Scan for the cell matching the given text and deliver its [X, Y] coordinate at center. 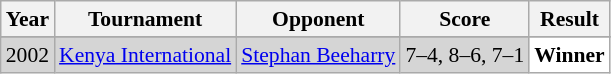
7–4, 8–6, 7–1 [464, 55]
2002 [28, 55]
Stephan Beeharry [318, 55]
Year [28, 19]
Kenya International [145, 55]
Score [464, 19]
Winner [570, 55]
Opponent [318, 19]
Result [570, 19]
Tournament [145, 19]
